Provide the (x, y) coordinate of the cell's center where the given text is located.  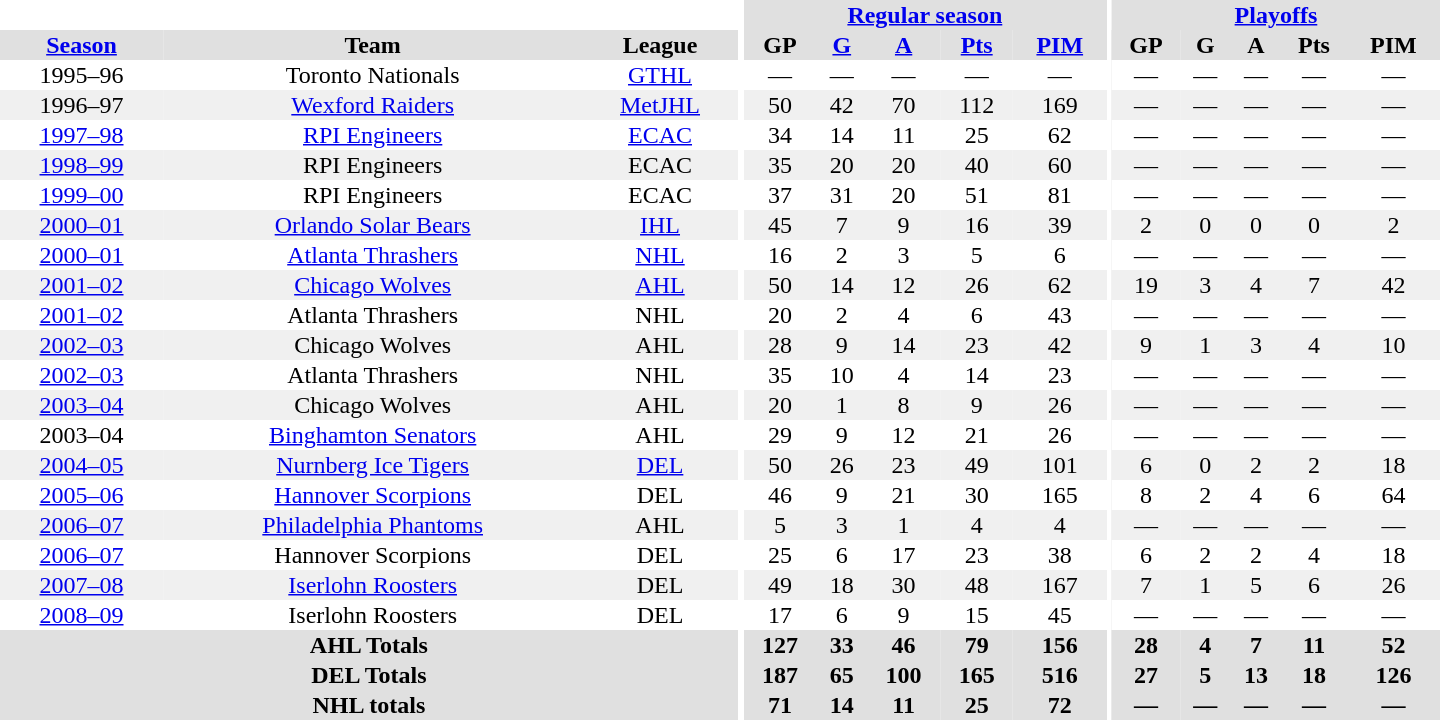
Philadelphia Phantoms (372, 525)
81 (1060, 195)
GTHL (660, 75)
126 (1394, 675)
48 (976, 585)
2005–06 (82, 495)
29 (780, 435)
Binghamton Senators (372, 435)
40 (976, 165)
167 (1060, 585)
15 (976, 615)
64 (1394, 495)
2008–09 (82, 615)
Regular season (924, 15)
187 (780, 675)
516 (1060, 675)
27 (1146, 675)
101 (1060, 465)
NHL totals (369, 705)
1996–97 (82, 105)
1999–00 (82, 195)
19 (1146, 285)
Orlando Solar Bears (372, 225)
League (660, 45)
IHL (660, 225)
39 (1060, 225)
71 (780, 705)
112 (976, 105)
Playoffs (1276, 15)
79 (976, 645)
13 (1256, 675)
34 (780, 135)
Team (372, 45)
33 (842, 645)
52 (1394, 645)
60 (1060, 165)
2004–05 (82, 465)
Season (82, 45)
65 (842, 675)
2007–08 (82, 585)
100 (904, 675)
127 (780, 645)
1995–96 (82, 75)
DEL Totals (369, 675)
38 (1060, 555)
1998–99 (82, 165)
Toronto Nationals (372, 75)
43 (1060, 315)
169 (1060, 105)
51 (976, 195)
156 (1060, 645)
AHL Totals (369, 645)
72 (1060, 705)
Nurnberg Ice Tigers (372, 465)
70 (904, 105)
37 (780, 195)
1997–98 (82, 135)
MetJHL (660, 105)
31 (842, 195)
Wexford Raiders (372, 105)
